Pinpoint the cell where the given text exists, returning its [x, y] midpoint coordinate. 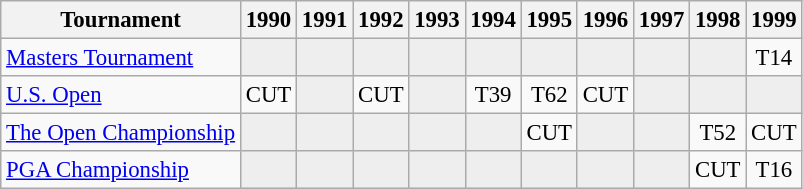
1992 [381, 20]
The Open Championship [121, 133]
1991 [325, 20]
1998 [718, 20]
T16 [774, 170]
T52 [718, 133]
Tournament [121, 20]
T62 [549, 95]
1996 [605, 20]
T14 [774, 58]
PGA Championship [121, 170]
T39 [493, 95]
1994 [493, 20]
1997 [661, 20]
U.S. Open [121, 95]
1995 [549, 20]
1993 [437, 20]
1990 [268, 20]
1999 [774, 20]
Masters Tournament [121, 58]
